Return [x, y] of the center of cell containing provided text 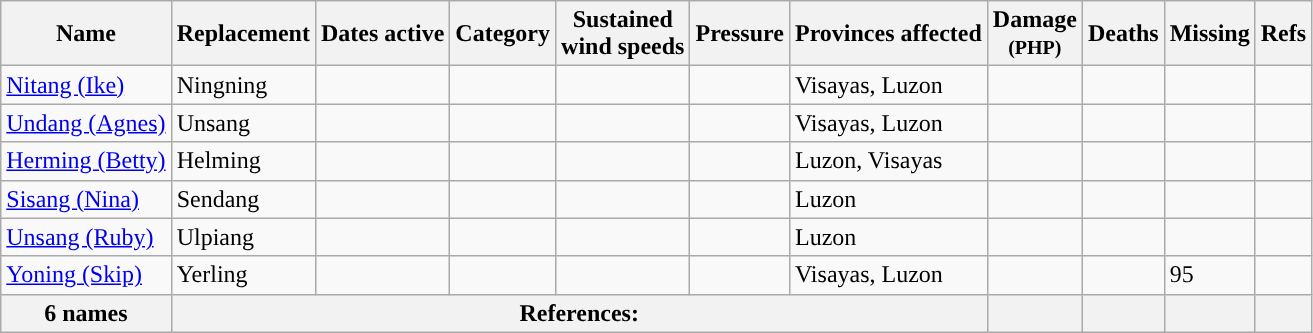
References: [579, 313]
Replacement [243, 34]
Sustained wind speeds [623, 34]
6 names [86, 313]
Dates active [382, 34]
Yerling [243, 275]
Damage(PHP) [1034, 34]
Unsang [243, 123]
Category [503, 34]
Ulpiang [243, 237]
Helming [243, 161]
Pressure [740, 34]
Nitang (Ike) [86, 85]
Sendang [243, 199]
Sisang (Nina) [86, 199]
Undang (Agnes) [86, 123]
Yoning (Skip) [86, 275]
Name [86, 34]
Ningning [243, 85]
Unsang (Ruby) [86, 237]
Missing [1210, 34]
Herming (Betty) [86, 161]
Luzon, Visayas [888, 161]
95 [1210, 275]
Provinces affected [888, 34]
Refs [1283, 34]
Deaths [1123, 34]
